Detect which cell encompasses the target text, then output its (x, y) center coordinate. 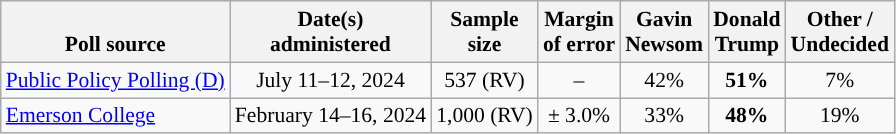
7% (840, 80)
Public Policy Polling (D) (116, 80)
48% (746, 116)
± 3.0% (579, 116)
Emerson College (116, 116)
– (579, 80)
33% (664, 116)
DonaldTrump (746, 32)
July 11–12, 2024 (330, 80)
19% (840, 116)
Samplesize (484, 32)
GavinNewsom (664, 32)
Marginof error (579, 32)
Poll source (116, 32)
51% (746, 80)
February 14–16, 2024 (330, 116)
42% (664, 80)
1,000 (RV) (484, 116)
537 (RV) (484, 80)
Date(s)administered (330, 32)
Other /Undecided (840, 32)
